Pinpoint the cell where the given text exists, returning its [x, y] midpoint coordinate. 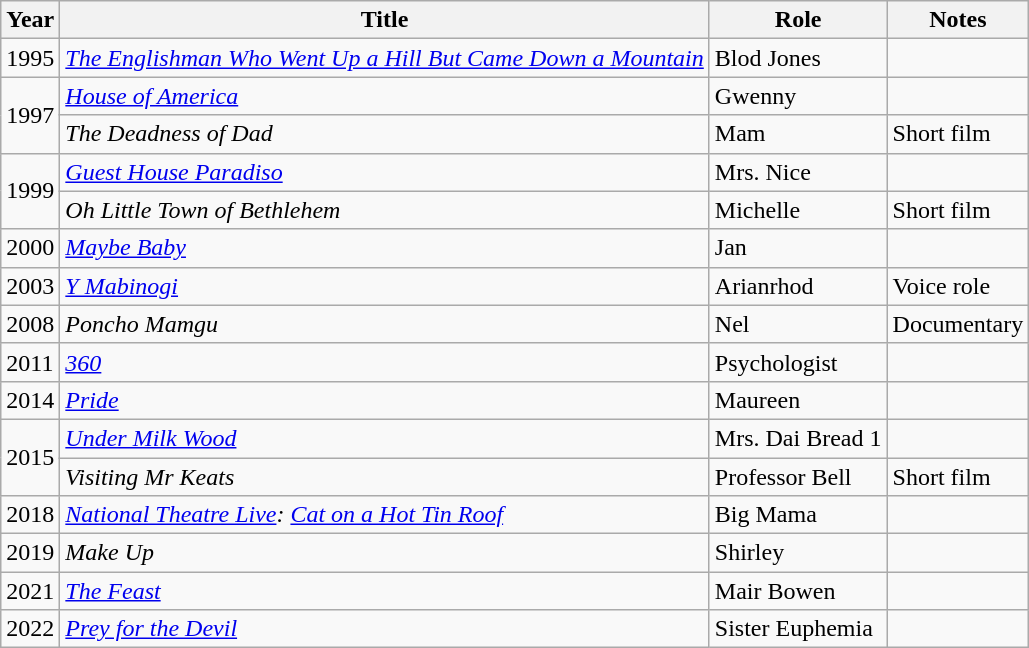
2011 [30, 362]
2015 [30, 457]
360 [385, 362]
Make Up [385, 553]
1999 [30, 191]
2021 [30, 591]
Professor Bell [798, 477]
Maybe Baby [385, 248]
Maureen [798, 400]
Gwenny [798, 96]
Y Mabinogi [385, 286]
Role [798, 20]
Mair Bowen [798, 591]
Psychologist [798, 362]
1995 [30, 58]
2008 [30, 324]
Pride [385, 400]
Blod Jones [798, 58]
Prey for the Devil [385, 629]
The Feast [385, 591]
Jan [798, 248]
Year [30, 20]
2018 [30, 515]
Nel [798, 324]
Notes [958, 20]
Guest House Paradiso [385, 172]
National Theatre Live: Cat on a Hot Tin Roof [385, 515]
Visiting Mr Keats [385, 477]
Mrs. Dai Bread 1 [798, 438]
Poncho Mamgu [385, 324]
Michelle [798, 210]
2019 [30, 553]
Arianrhod [798, 286]
1997 [30, 115]
Mrs. Nice [798, 172]
House of America [385, 96]
Voice role [958, 286]
2014 [30, 400]
Under Milk Wood [385, 438]
Shirley [798, 553]
Documentary [958, 324]
2000 [30, 248]
The Englishman Who Went Up a Hill But Came Down a Mountain [385, 58]
Sister Euphemia [798, 629]
2003 [30, 286]
Title [385, 20]
The Deadness of Dad [385, 134]
Big Mama [798, 515]
2022 [30, 629]
Mam [798, 134]
Oh Little Town of Bethlehem [385, 210]
